Pinpoint the cell where the given text exists, returning its [X, Y] midpoint coordinate. 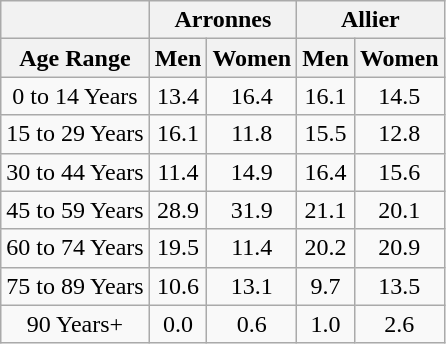
9.7 [326, 286]
90 Years+ [75, 324]
75 to 89 Years [75, 286]
15.6 [399, 172]
13.5 [399, 286]
13.1 [252, 286]
0 to 14 Years [75, 96]
20.1 [399, 210]
Age Range [75, 58]
Allier [370, 20]
2.6 [399, 324]
20.2 [326, 248]
0.0 [178, 324]
10.6 [178, 286]
13.4 [178, 96]
28.9 [178, 210]
45 to 59 Years [75, 210]
12.8 [399, 134]
Arronnes [222, 20]
60 to 74 Years [75, 248]
31.9 [252, 210]
20.9 [399, 248]
15 to 29 Years [75, 134]
15.5 [326, 134]
14.5 [399, 96]
19.5 [178, 248]
30 to 44 Years [75, 172]
11.8 [252, 134]
1.0 [326, 324]
21.1 [326, 210]
0.6 [252, 324]
14.9 [252, 172]
